Extract the [X, Y] coordinate from the center of the cell holding the provided text.  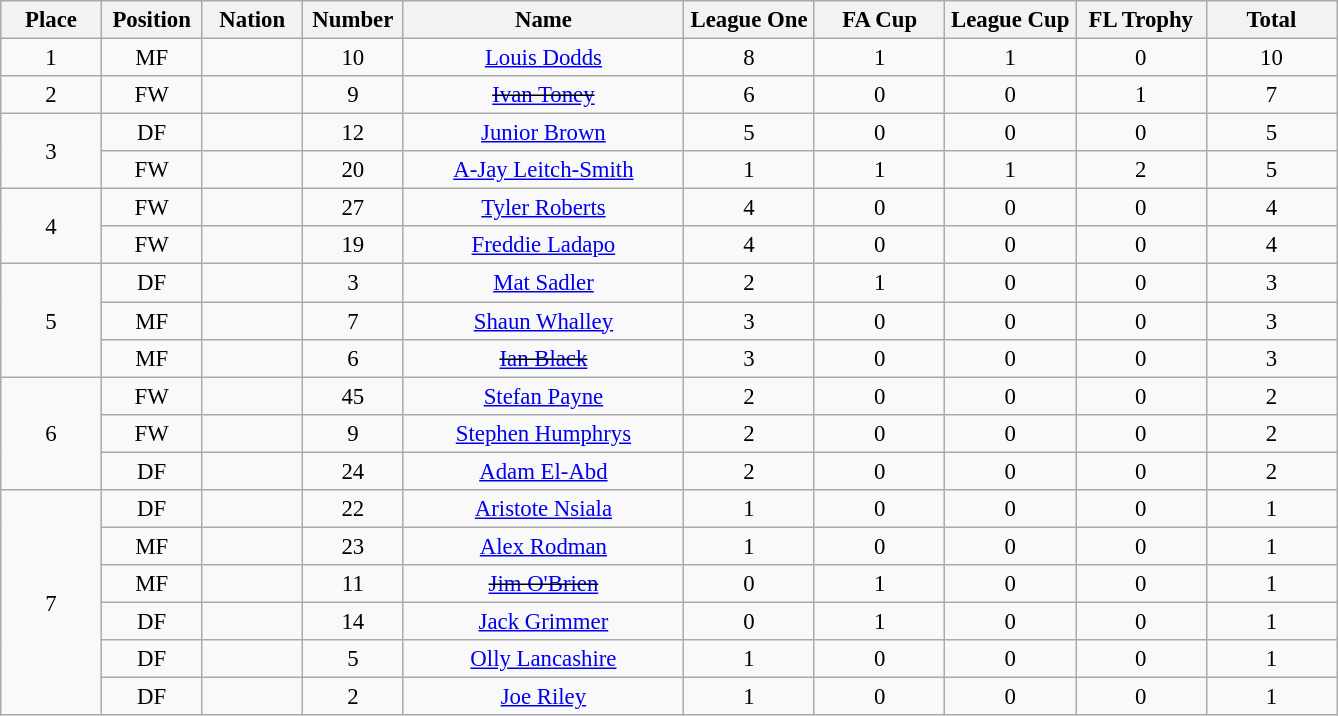
Stephen Humphrys [544, 433]
FL Trophy [1142, 20]
45 [354, 396]
23 [354, 546]
22 [354, 509]
League Cup [1010, 20]
FA Cup [880, 20]
Adam El-Abd [544, 471]
Tyler Roberts [544, 208]
Mat Sadler [544, 283]
Junior Brown [544, 133]
Position [152, 20]
Shaun Whalley [544, 321]
Name [544, 20]
24 [354, 471]
12 [354, 133]
Jack Grimmer [544, 621]
Olly Lancashire [544, 659]
Joe Riley [544, 697]
20 [354, 170]
Aristote Nsiala [544, 509]
8 [750, 58]
Ian Black [544, 358]
League One [750, 20]
A-Jay Leitch-Smith [544, 170]
14 [354, 621]
Jim O'Brien [544, 584]
Freddie Ladapo [544, 245]
Louis Dodds [544, 58]
Ivan Toney [544, 95]
Nation [252, 20]
Alex Rodman [544, 546]
Place [52, 20]
19 [354, 245]
Total [1272, 20]
11 [354, 584]
Number [354, 20]
Stefan Payne [544, 396]
27 [354, 208]
